Locate the cell with the specified text and output its [X, Y] center coordinate. 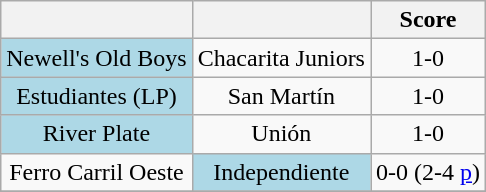
River Plate [96, 134]
Score [428, 20]
Newell's Old Boys [96, 58]
Independiente [281, 172]
Ferro Carril Oeste [96, 172]
Estudiantes (LP) [96, 96]
Unión [281, 134]
0-0 (2-4 p) [428, 172]
San Martín [281, 96]
Chacarita Juniors [281, 58]
